For the text-containing cell, return its midpoint in [x, y] coordinate format. 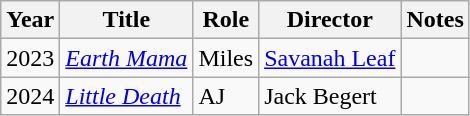
Earth Mama [126, 58]
2024 [30, 96]
Jack Begert [330, 96]
Savanah Leaf [330, 58]
Miles [226, 58]
Role [226, 20]
Director [330, 20]
Notes [435, 20]
Title [126, 20]
Little Death [126, 96]
AJ [226, 96]
2023 [30, 58]
Year [30, 20]
